Find where the given text appears and provide that cell's center as [x, y] coordinate. 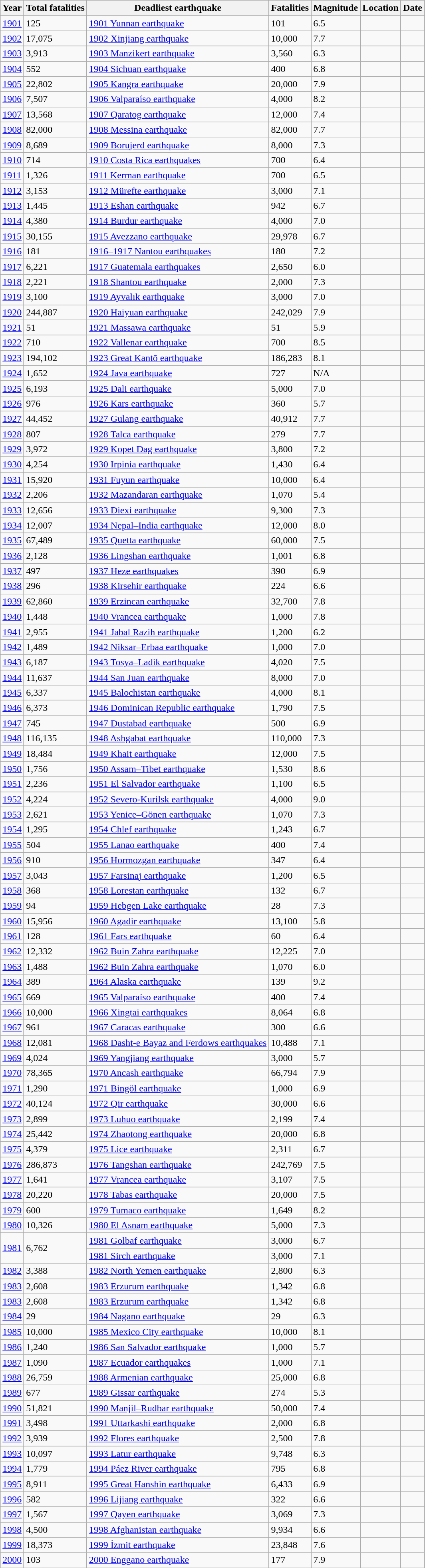
1931 Fuyun earthquake [178, 480]
1943 [12, 662]
1996 [12, 1499]
1953 Yenice–Gönen earthquake [178, 814]
1910 Costa Rica earthquakes [178, 160]
3,388 [56, 1271]
125 [56, 23]
1997 [12, 1514]
1936 [12, 556]
1965 [12, 997]
3,069 [290, 1514]
11,637 [56, 678]
1978 [12, 1195]
3,107 [290, 1180]
101 [290, 23]
1918 Shantou earthquake [178, 282]
9,934 [290, 1530]
18,373 [56, 1545]
12,656 [56, 510]
1978 Tabas earthquake [178, 1195]
1901 Yunnan earthquake [178, 23]
1910 [12, 160]
40,912 [290, 419]
7,507 [56, 99]
1957 [12, 875]
Date [412, 8]
368 [56, 890]
1930 [12, 465]
1971 [12, 1088]
32,700 [290, 601]
1982 [12, 1271]
110,000 [290, 738]
1991 [12, 1423]
51,821 [56, 1408]
1990 [12, 1408]
1963 [12, 967]
1977 Vrancea earthquake [178, 1180]
139 [290, 982]
1973 Luhuo earthquake [178, 1119]
8,911 [56, 1484]
677 [56, 1392]
1955 [12, 845]
1933 [12, 510]
1960 Agadir earthquake [178, 921]
6,193 [56, 388]
12,081 [56, 1043]
1949 [12, 754]
1,430 [290, 465]
1991 Uttarkashi earthquake [178, 1423]
1960 [12, 921]
244,887 [56, 312]
1949 Khait earthquake [178, 754]
Location [381, 8]
1995 Great Hanshin earthquake [178, 1484]
1912 Mürefte earthquake [178, 191]
1908 [12, 130]
8,689 [56, 145]
1,756 [56, 769]
1909 [12, 145]
745 [56, 723]
1980 El Asnam earthquake [178, 1225]
1982 North Yemen earthquake [178, 1271]
1998 Afghanistan earthquake [178, 1530]
1939 [12, 601]
497 [56, 571]
94 [56, 906]
242,029 [290, 312]
1969 Yangjiang earthquake [178, 1058]
2,899 [56, 1119]
1911 Kerman earthquake [178, 175]
1989 Gissar earthquake [178, 1392]
1974 [12, 1134]
1,488 [56, 967]
1918 [12, 282]
1966 Xingtai earthquakes [178, 1012]
504 [56, 845]
66,794 [290, 1073]
8.5 [336, 343]
1981 [12, 1248]
1921 [12, 327]
103 [56, 1560]
1969 [12, 1058]
1990 Manjil–Rudbar earthquake [178, 1408]
2,955 [56, 632]
17,075 [56, 38]
1972 [12, 1103]
274 [290, 1392]
1,100 [290, 784]
Magnitude [336, 8]
3,153 [56, 191]
1929 [12, 449]
1919 Ayvalık earthquake [178, 297]
1915 [12, 236]
1,243 [290, 830]
1923 [12, 358]
12,007 [56, 525]
1923 Great Kantō earthquake [178, 358]
242,769 [290, 1165]
15,920 [56, 480]
10,097 [56, 1454]
2,650 [290, 267]
1946 Dominican Republic earthquake [178, 708]
4,254 [56, 465]
669 [56, 997]
2,236 [56, 784]
1995 [12, 1484]
44,452 [56, 419]
1913 Eshan earthquake [178, 206]
2,500 [290, 1438]
1922 Vallenar earthquake [178, 343]
300 [290, 1027]
1979 [12, 1210]
1937 [12, 571]
15,956 [56, 921]
1948 [12, 738]
1,567 [56, 1514]
322 [290, 1499]
1,001 [290, 556]
1,445 [56, 206]
1946 [12, 708]
1,779 [56, 1469]
1956 [12, 860]
1959 [12, 906]
910 [56, 860]
8,064 [290, 1012]
807 [56, 434]
3,800 [290, 449]
1907 Qaratog earthquake [178, 114]
3,972 [56, 449]
1917 [12, 267]
1906 [12, 99]
1970 Ancash earthquake [178, 1073]
3,560 [290, 54]
22,802 [56, 84]
116,135 [56, 738]
60 [290, 936]
1927 Gulang earthquake [178, 419]
1953 [12, 814]
1916 [12, 251]
6,337 [56, 693]
1964 [12, 982]
3,913 [56, 54]
1902 [12, 38]
582 [56, 1499]
1926 [12, 403]
9.0 [336, 799]
1903 [12, 54]
1952 Severo-Kurilsk earthquake [178, 799]
1947 [12, 723]
6,221 [56, 267]
1964 Alaska earthquake [178, 982]
1,641 [56, 1180]
9,300 [290, 510]
1,530 [290, 769]
1932 Mazandaran earthquake [178, 495]
1952 [12, 799]
1937 Heze earthquakes [178, 571]
194,102 [56, 358]
1988 [12, 1377]
1981 Sirch earthquake [178, 1256]
1954 [12, 830]
Deadliest earthquake [178, 8]
6,433 [290, 1484]
2000 Enggano earthquake [178, 1560]
128 [56, 936]
2,621 [56, 814]
30,000 [290, 1103]
7.6 [336, 1545]
795 [290, 1469]
1,295 [56, 830]
1987 Ecuador earthquakes [178, 1362]
1906 Valparaíso earthquake [178, 99]
12,332 [56, 952]
1901 [12, 23]
1,649 [290, 1210]
2,800 [290, 1271]
180 [290, 251]
1933 Diexi earthquake [178, 510]
N/A [336, 373]
1917 Guatemala earthquakes [178, 267]
4,020 [290, 662]
6,762 [56, 1248]
62,860 [56, 601]
1974 Zhaotong earthquake [178, 1134]
1985 Mexico City earthquake [178, 1332]
1947 Dustabad earthquake [178, 723]
279 [290, 434]
1,326 [56, 175]
1935 [12, 541]
727 [290, 373]
1951 El Salvador earthquake [178, 784]
1997 Qayen earthquake [178, 1514]
360 [290, 403]
1986 [12, 1347]
224 [290, 586]
1924 [12, 373]
347 [290, 860]
1999 [12, 1545]
1976 [12, 1165]
18,484 [56, 754]
1985 [12, 1332]
181 [56, 251]
1902 Xinjiang earthquake [178, 38]
1919 [12, 297]
390 [290, 571]
28 [290, 906]
8.0 [336, 525]
40,124 [56, 1103]
1961 [12, 936]
78,365 [56, 1073]
1914 [12, 221]
1993 [12, 1454]
1968 Dasht-e Bayaz and Ferdows earthquakes [178, 1043]
3,043 [56, 875]
1936 Lingshan earthquake [178, 556]
23,848 [290, 1545]
1904 [12, 69]
1955 Lanao earthquake [178, 845]
1925 [12, 388]
710 [56, 343]
Fatalities [290, 8]
1961 Fars earthquake [178, 936]
1966 [12, 1012]
1,652 [56, 373]
3,939 [56, 1438]
1915 Avezzano earthquake [178, 236]
1913 [12, 206]
1994 Páez River earthquake [178, 1469]
10,326 [56, 1225]
1959 Hebgen Lake earthquake [178, 906]
1950 [12, 769]
1926 Kars earthquake [178, 403]
942 [290, 206]
10,488 [290, 1043]
1977 [12, 1180]
2,128 [56, 556]
1938 [12, 586]
4,380 [56, 221]
1986 San Salvador earthquake [178, 1347]
1924 Java earthquake [178, 373]
1905 [12, 84]
500 [290, 723]
1,090 [56, 1362]
1956 Hormozgan earthquake [178, 860]
2000 [12, 1560]
186,283 [290, 358]
1934 [12, 525]
Total fatalities [56, 8]
30,155 [56, 236]
50,000 [290, 1408]
1920 Haiyuan earthquake [178, 312]
1922 [12, 343]
9,748 [290, 1454]
1938 Kirsehir earthquake [178, 586]
1920 [12, 312]
1996 Lijiang earthquake [178, 1499]
1935 Quetta earthquake [178, 541]
1932 [12, 495]
5.9 [336, 327]
1972 Qir earthquake [178, 1103]
1903 Manzikert earthquake [178, 54]
1925 Dali earthquake [178, 388]
1989 [12, 1392]
1,790 [290, 708]
1908 Messina earthquake [178, 130]
1939 Erzincan earthquake [178, 601]
60,000 [290, 541]
25,000 [290, 1377]
3,100 [56, 297]
1930 Irpinia earthquake [178, 465]
1941 Jabal Razih earthquake [178, 632]
600 [56, 1210]
Year [12, 8]
8.6 [336, 769]
1988 Armenian earthquake [178, 1377]
4,500 [56, 1530]
552 [56, 69]
4,379 [56, 1149]
1968 [12, 1043]
1992 Flores earthquake [178, 1438]
1984 Nagano earthquake [178, 1317]
4,024 [56, 1058]
13,568 [56, 114]
296 [56, 586]
1944 [12, 678]
1940 [12, 616]
1976 Tangshan earthquake [178, 1165]
1945 Balochistan earthquake [178, 693]
1943 Tosya–Ladik earthquake [178, 662]
5.4 [336, 495]
1,290 [56, 1088]
1962 [12, 952]
1,448 [56, 616]
1975 [12, 1149]
1904 Sichuan earthquake [178, 69]
389 [56, 982]
1958 Lorestan earthquake [178, 890]
961 [56, 1027]
1907 [12, 114]
1921 Massawa earthquake [178, 327]
1971 Bingöl earthquake [178, 1088]
1944 San Juan earthquake [178, 678]
1992 [12, 1438]
1916–1917 Nantou earthquakes [178, 251]
1928 Talca earthquake [178, 434]
1940 Vrancea earthquake [178, 616]
1945 [12, 693]
1941 [12, 632]
2,199 [290, 1119]
2,206 [56, 495]
5.3 [336, 1392]
1958 [12, 890]
1914 Burdur earthquake [178, 221]
1928 [12, 434]
1980 [12, 1225]
29,978 [290, 236]
1967 Caracas earthquake [178, 1027]
976 [56, 403]
1,240 [56, 1347]
1942 Niksar–Erbaa earthquake [178, 647]
1998 [12, 1530]
1951 [12, 784]
1950 Assam–Tibet earthquake [178, 769]
1993 Latur earthquake [178, 1454]
20,220 [56, 1195]
25,442 [56, 1134]
6.2 [336, 632]
1984 [12, 1317]
67,489 [56, 541]
1942 [12, 647]
1954 Chlef earthquake [178, 830]
1905 Kangra earthquake [178, 84]
1909 Borujerd earthquake [178, 145]
9.2 [336, 982]
3,498 [56, 1423]
1931 [12, 480]
1929 Kopet Dag earthquake [178, 449]
6,187 [56, 662]
1994 [12, 1469]
1957 Farsinaj earthquake [178, 875]
2,221 [56, 282]
177 [290, 1560]
1973 [12, 1119]
2,311 [290, 1149]
26,759 [56, 1377]
1981 Golbaf earthquake [178, 1241]
12,225 [290, 952]
1967 [12, 1027]
4,224 [56, 799]
1970 [12, 1073]
13,100 [290, 921]
132 [290, 890]
1965 Valparaíso earthquake [178, 997]
1999 İzmit earthquake [178, 1545]
5.8 [336, 921]
1987 [12, 1362]
6,373 [56, 708]
1,489 [56, 647]
714 [56, 160]
1948 Ashgabat earthquake [178, 738]
1912 [12, 191]
1927 [12, 419]
1911 [12, 175]
1975 Lice earthquake [178, 1149]
1979 Tumaco earthquake [178, 1210]
1934 Nepal–India earthquake [178, 525]
286,873 [56, 1165]
